Locate the cell with the specified text and output its [X, Y] center coordinate. 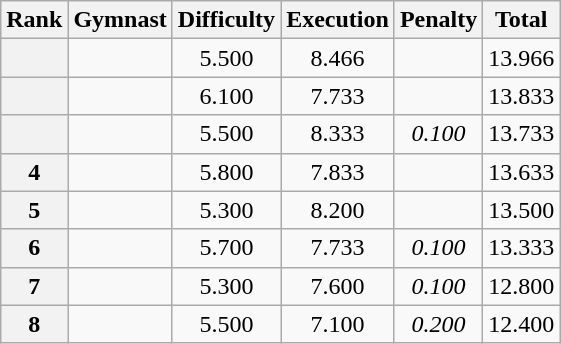
4 [34, 172]
7 [34, 286]
12.800 [522, 286]
Penalty [438, 20]
13.333 [522, 248]
Total [522, 20]
5 [34, 210]
8.200 [338, 210]
12.400 [522, 324]
0.200 [438, 324]
13.633 [522, 172]
5.700 [226, 248]
13.500 [522, 210]
Gymnast [120, 20]
13.733 [522, 134]
8.333 [338, 134]
8 [34, 324]
6 [34, 248]
13.966 [522, 58]
13.833 [522, 96]
Difficulty [226, 20]
Rank [34, 20]
Execution [338, 20]
8.466 [338, 58]
5.800 [226, 172]
6.100 [226, 96]
7.100 [338, 324]
7.600 [338, 286]
7.833 [338, 172]
